Provide the [x, y] coordinate of the cell's center where the given text is located.  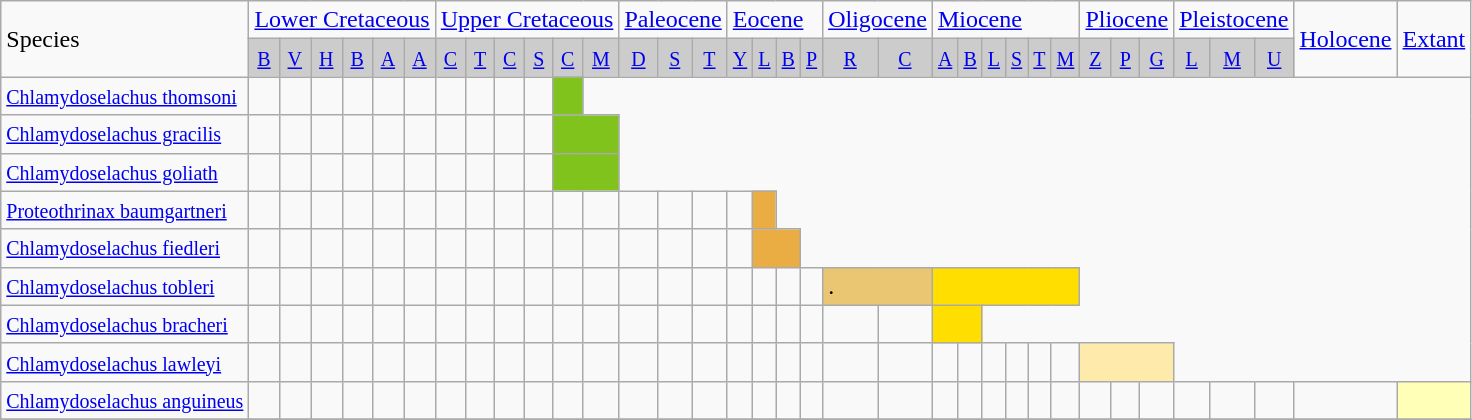
Chlamydoselachus goliath [125, 172]
Upper Cretaceous [527, 20]
Holocene [1346, 39]
H [327, 58]
Chlamydoselachus tobleri [125, 286]
Z [1096, 58]
Chlamydoselachus gracilis [125, 134]
Chlamydoselachus bracheri [125, 324]
Pleistocene [1234, 20]
Miocene [1006, 20]
Eocene [774, 20]
Lower Cretaceous [342, 20]
. [878, 286]
Pliocene [1127, 20]
Paleocene [673, 20]
G [1157, 58]
Oligocene [878, 20]
Chlamydoselachus fiedleri [125, 248]
Extant [1434, 39]
Chlamydoselachus lawleyi [125, 362]
V [295, 58]
Y [740, 58]
D [638, 58]
Species [125, 39]
Chlamydoselachus thomsoni [125, 96]
U [1274, 58]
R [850, 58]
Proteothrinax baumgartneri [125, 210]
Chlamydoselachus anguineus [125, 400]
